Return the (x, y) coordinate for the center point of the cell that contains the specified text.  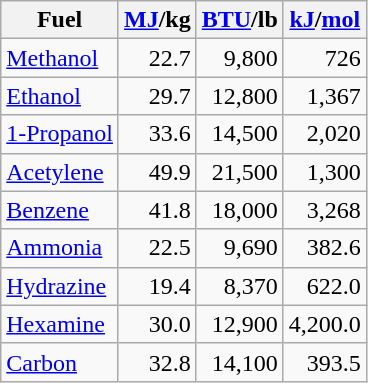
393.5 (324, 362)
21,500 (240, 172)
Methanol (60, 58)
2,020 (324, 134)
14,100 (240, 362)
49.9 (157, 172)
3,268 (324, 210)
MJ/kg (157, 20)
29.7 (157, 96)
Benzene (60, 210)
kJ/mol (324, 20)
9,800 (240, 58)
8,370 (240, 286)
Ammonia (60, 248)
30.0 (157, 324)
Carbon (60, 362)
32.8 (157, 362)
22.5 (157, 248)
1,367 (324, 96)
14,500 (240, 134)
Hexamine (60, 324)
726 (324, 58)
41.8 (157, 210)
BTU/lb (240, 20)
1-Propanol (60, 134)
4,200.0 (324, 324)
1,300 (324, 172)
22.7 (157, 58)
Hydrazine (60, 286)
Ethanol (60, 96)
Fuel (60, 20)
12,900 (240, 324)
19.4 (157, 286)
Acetylene (60, 172)
18,000 (240, 210)
622.0 (324, 286)
9,690 (240, 248)
33.6 (157, 134)
12,800 (240, 96)
382.6 (324, 248)
